Search for the cell housing the specified text and yield its [x, y] center coordinate. 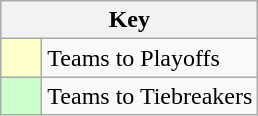
Teams to Playoffs [150, 58]
Key [130, 20]
Teams to Tiebreakers [150, 96]
